Scan for the cell matching the given text and deliver its (X, Y) coordinate at center. 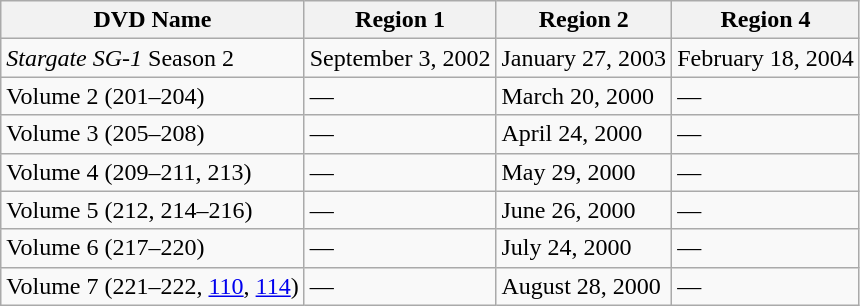
March 20, 2000 (584, 96)
DVD Name (152, 20)
August 28, 2000 (584, 286)
June 26, 2000 (584, 210)
January 27, 2003 (584, 58)
July 24, 2000 (584, 248)
Volume 7 (221–222, 110, 114) (152, 286)
Stargate SG-1 Season 2 (152, 58)
February 18, 2004 (766, 58)
May 29, 2000 (584, 172)
Region 2 (584, 20)
Volume 2 (201–204) (152, 96)
Region 1 (400, 20)
April 24, 2000 (584, 134)
Volume 4 (209–211, 213) (152, 172)
Volume 6 (217–220) (152, 248)
September 3, 2002 (400, 58)
Volume 3 (205–208) (152, 134)
Region 4 (766, 20)
Volume 5 (212, 214–216) (152, 210)
